Return the (x, y) coordinate for the center point of the cell that contains the specified text.  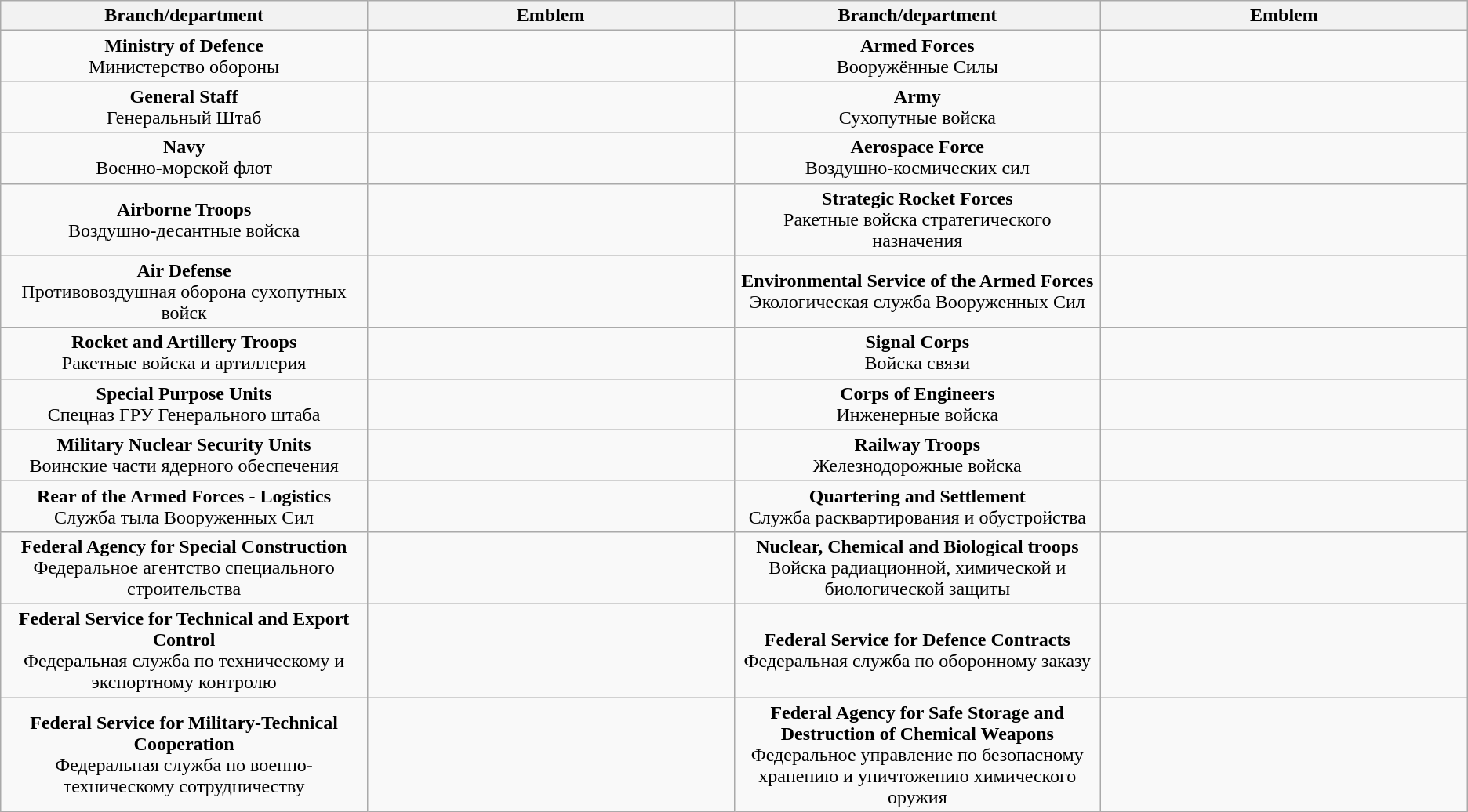
Corps of EngineersИнженерные войска (917, 404)
Aerospace ForceВоздушно-космических сил (917, 158)
Nuclear, Chemical and Biological troopsВойска радиационной, химической и биологической защиты (917, 567)
Railway TroopsЖелезнодорожные войска (917, 455)
Signal CorpsВойска связи (917, 353)
Rocket and Artillery TroopsРакетные войска и артиллерия (184, 353)
Military Nuclear Security UnitsВоинские части ядерного обеспечения (184, 455)
ArmyСухопутные войска (917, 107)
Federal Service for Military-Technical CooperationФедеральная служба по военно-техническому сотрудничеству (184, 755)
Air DefenseПротивовоздушная оборона сухопутных войск (184, 292)
Federal Agency for Special ConstructionФедеральное агентство специального строительства (184, 567)
Strategic Rocket ForcesРакетные войска стратегического назначения (917, 219)
Environmental Service of the Armed ForcesЭкологическая служба Вооруженных Сил (917, 292)
General StaffГенеральный Штаб (184, 107)
Ministry of DefenceМинистерство обороны (184, 56)
Quartering and SettlementСлужба расквартирования и обустройства (917, 506)
Special Purpose UnitsСпецназ ГРУ Генерального штаба (184, 404)
Armed ForcesВооружённые Силы (917, 56)
Airborne TroopsВоздушно-десантные войска (184, 219)
Rear of the Armed Forces - LogisticsСлужба тыла Вооруженных Сил (184, 506)
NavyВоенно-морской флот (184, 158)
Federal Agency for Safe Storage and Destruction of Chemical WeaponsФедеральное управление по безопасному хранению и уничтожению химического оружия (917, 755)
Federal Service for Technical and Export ControlФедеральная служба по техническому и экспортному контролю (184, 651)
Federal Service for Defence ContractsФедеральная служба по оборонному заказу (917, 651)
